Scan for the cell matching the given text and deliver its [x, y] coordinate at center. 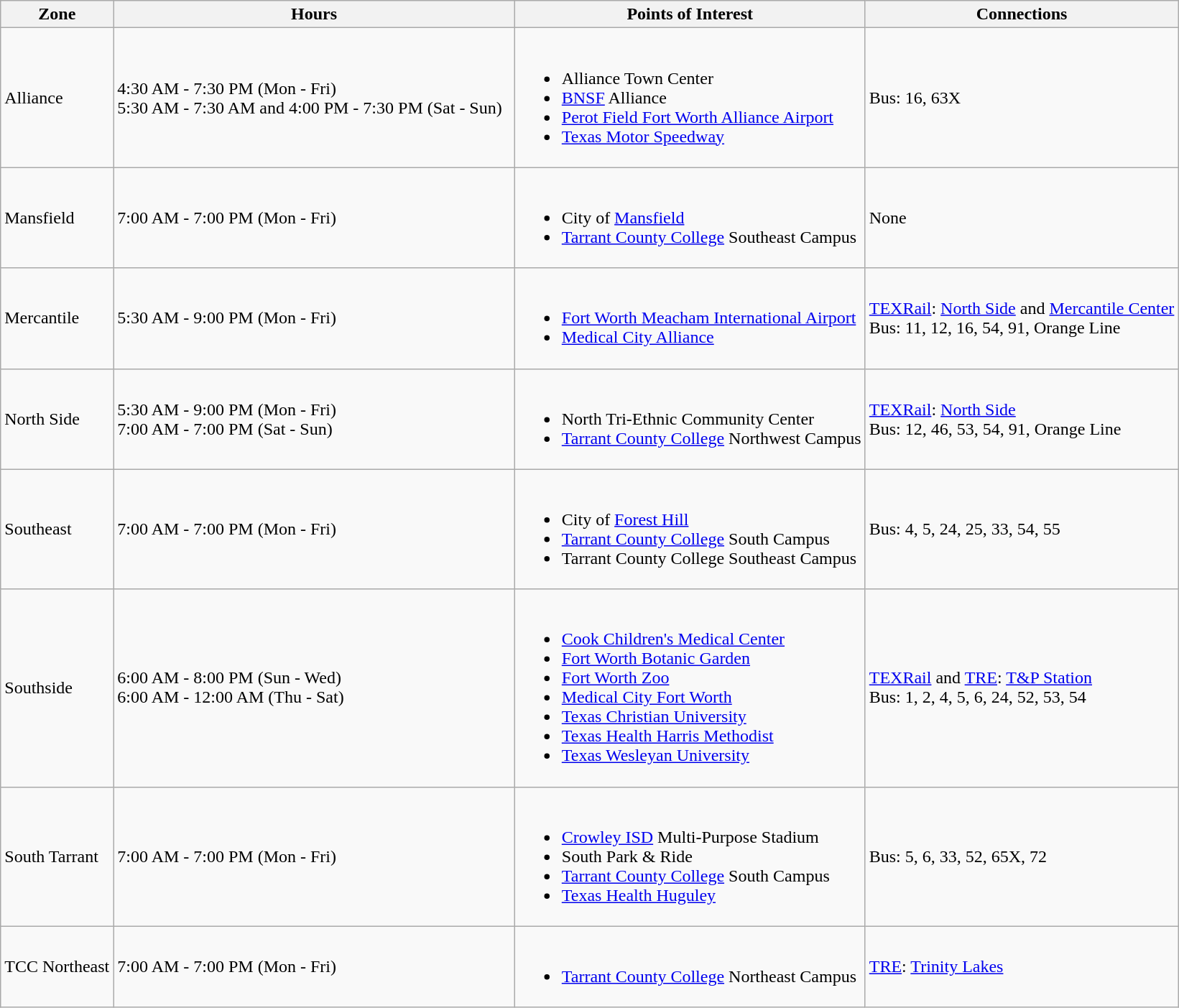
Alliance [57, 98]
City of Forest HillTarrant County College South CampusTarrant County College Southeast Campus [690, 529]
Zone [57, 14]
South Tarrant [57, 856]
North Side [57, 419]
Southside [57, 688]
TEXRail: North Side Bus: 12, 46, 53, 54, 91, Orange Line [1022, 419]
Bus: 16, 63X [1022, 98]
Crowley ISD Multi-Purpose StadiumSouth Park & RideTarrant County College South CampusTexas Health Huguley [690, 856]
TEXRail and TRE: T&P Station Bus: 1, 2, 4, 5, 6, 24, 52, 53, 54 [1022, 688]
Alliance Town CenterBNSF AlliancePerot Field Fort Worth Alliance AirportTexas Motor Speedway [690, 98]
Mansfield [57, 218]
None [1022, 218]
4:30 AM - 7:30 PM (Mon - Fri)5:30 AM - 7:30 AM and 4:00 PM - 7:30 PM (Sat - Sun) [314, 98]
5:30 AM - 9:00 PM (Mon - Fri)7:00 AM - 7:00 PM (Sat - Sun) [314, 419]
TCC Northeast [57, 967]
Bus: 4, 5, 24, 25, 33, 54, 55 [1022, 529]
City of MansfieldTarrant County College Southeast Campus [690, 218]
Fort Worth Meacham International AirportMedical City Alliance [690, 318]
Mercantile [57, 318]
Bus: 5, 6, 33, 52, 65X, 72 [1022, 856]
Points of Interest [690, 14]
Southeast [57, 529]
North Tri-Ethnic Community CenterTarrant County College Northwest Campus [690, 419]
5:30 AM - 9:00 PM (Mon - Fri) [314, 318]
Tarrant County College Northeast Campus [690, 967]
6:00 AM - 8:00 PM (Sun - Wed)6:00 AM - 12:00 AM (Thu - Sat) [314, 688]
Connections [1022, 14]
TEXRail: North Side and Mercantile Center Bus: 11, 12, 16, 54, 91, Orange Line [1022, 318]
Hours [314, 14]
TRE: Trinity Lakes [1022, 967]
